Return the [x, y] coordinate for the center point of the cell that contains the specified text.  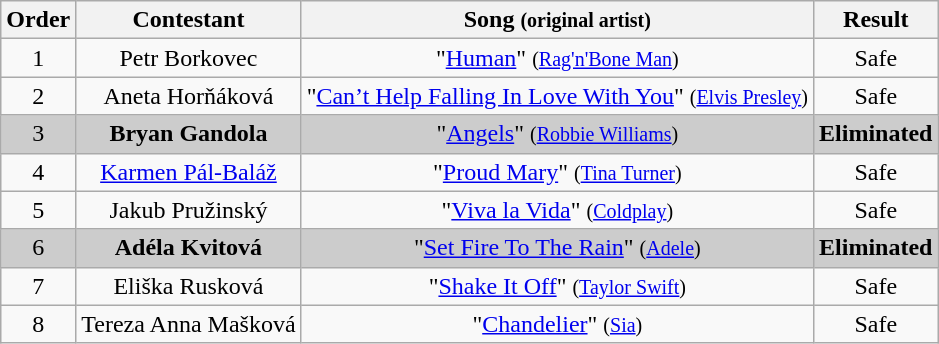
"Set Fire To The Rain" (Adele) [557, 248]
Adéla Kvitová [188, 248]
7 [38, 286]
6 [38, 248]
Song (original artist) [557, 20]
"Viva la Vida" (Coldplay) [557, 210]
8 [38, 324]
Contestant [188, 20]
Karmen Pál-Baláž [188, 172]
Petr Borkovec [188, 58]
Jakub Pružinský [188, 210]
"Can’t Help Falling In Love With You" (Elvis Presley) [557, 96]
1 [38, 58]
Eliška Rusková [188, 286]
4 [38, 172]
2 [38, 96]
"Shake It Off" (Taylor Swift) [557, 286]
Result [876, 20]
5 [38, 210]
"Angels" (Robbie Williams) [557, 134]
Order [38, 20]
"Proud Mary" (Tina Turner) [557, 172]
Tereza Anna Mašková [188, 324]
"Chandelier" (Sia) [557, 324]
"Human" (Rag'n'Bone Man) [557, 58]
Aneta Horňáková [188, 96]
Bryan Gandola [188, 134]
3 [38, 134]
